Find where the given text appears and provide that cell's center as (X, Y) coordinate. 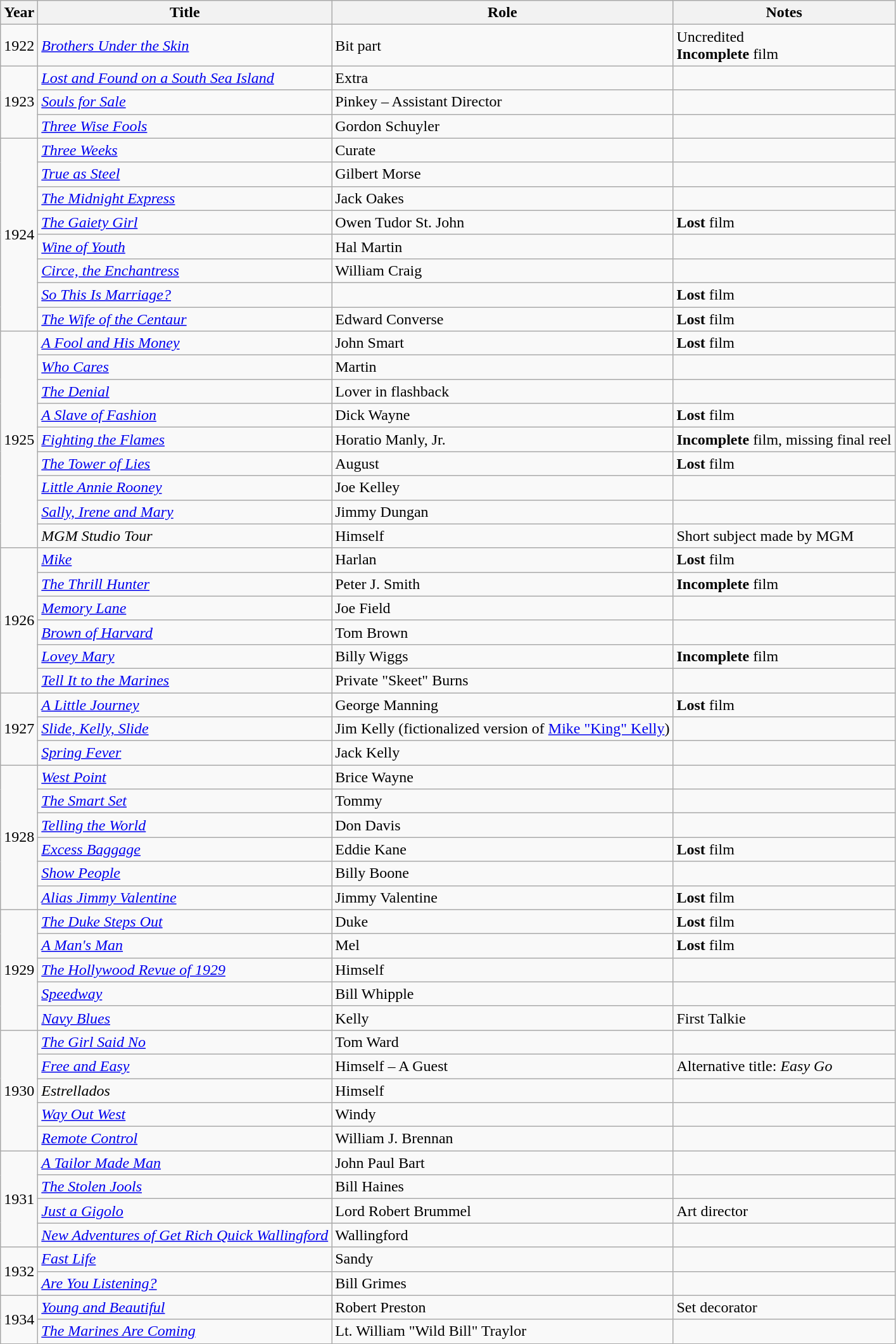
Robert Preston (503, 1307)
The Midnight Express (185, 198)
Little Annie Rooney (185, 488)
Souls for Sale (185, 102)
John Smart (503, 343)
Spring Fever (185, 753)
New Adventures of Get Rich Quick Wallingford (185, 1235)
John Paul Bart (503, 1163)
Eddie Kane (503, 849)
Circe, the Enchantress (185, 270)
So This Is Marriage? (185, 295)
Peter J. Smith (503, 584)
Mike (185, 560)
A Tailor Made Man (185, 1163)
Just a Gigolo (185, 1211)
Jack Oakes (503, 198)
Tommy (503, 801)
Gilbert Morse (503, 174)
The Stolen Jools (185, 1187)
Hal Martin (503, 246)
Memory Lane (185, 608)
Young and Beautiful (185, 1307)
Way Out West (185, 1115)
Joe Field (503, 608)
Owen Tudor St. John (503, 222)
Title (185, 13)
The Marines Are Coming (185, 1331)
Billy Boone (503, 873)
Billy Wiggs (503, 656)
1928 (19, 837)
1923 (19, 102)
Jimmy Dungan (503, 512)
Alternative title: Easy Go (784, 1066)
Role (503, 13)
A Slave of Fashion (185, 415)
Navy Blues (185, 1018)
Estrellados (185, 1090)
Tom Ward (503, 1042)
Bill Haines (503, 1187)
Lover in flashback (503, 391)
Sandy (503, 1259)
1926 (19, 620)
The Duke Steps Out (185, 922)
Gordon Schuyler (503, 126)
George Manning (503, 705)
August (503, 464)
First Talkie (784, 1018)
Jack Kelly (503, 753)
The Smart Set (185, 801)
Wine of Youth (185, 246)
Incomplete film, missing final reel (784, 440)
Fighting the Flames (185, 440)
A Man's Man (185, 946)
Curate (503, 150)
Art director (784, 1211)
A Little Journey (185, 705)
Kelly (503, 1018)
Lost and Found on a South Sea Island (185, 78)
Martin (503, 367)
Dick Wayne (503, 415)
Year (19, 13)
Speedway (185, 994)
Harlan (503, 560)
Bill Grimes (503, 1283)
1931 (19, 1199)
Himself – A Guest (503, 1066)
1934 (19, 1319)
Brown of Harvard (185, 632)
Sally, Irene and Mary (185, 512)
Alias Jimmy Valentine (185, 897)
Horatio Manly, Jr. (503, 440)
Joe Kelley (503, 488)
Pinkey – Assistant Director (503, 102)
Show People (185, 873)
Set decorator (784, 1307)
William Craig (503, 270)
Edward Converse (503, 319)
William J. Brennan (503, 1139)
1927 (19, 729)
Slide, Kelly, Slide (185, 729)
Duke (503, 922)
Remote Control (185, 1139)
Don Davis (503, 825)
West Point (185, 777)
1932 (19, 1271)
Are You Listening? (185, 1283)
MGM Studio Tour (185, 536)
Jim Kelly (fictionalized version of Mike "King" Kelly) (503, 729)
Free and Easy (185, 1066)
Telling the World (185, 825)
The Gaiety Girl (185, 222)
The Girl Said No (185, 1042)
Jimmy Valentine (503, 897)
Extra (503, 78)
Excess Baggage (185, 849)
The Hollywood Revue of 1929 (185, 970)
Lovey Mary (185, 656)
Short subject made by MGM (784, 536)
Tell It to the Marines (185, 680)
True as Steel (185, 174)
Tom Brown (503, 632)
Fast Life (185, 1259)
The Tower of Lies (185, 464)
The Denial (185, 391)
Three Weeks (185, 150)
Brothers Under the Skin (185, 46)
1924 (19, 234)
1925 (19, 440)
A Fool and His Money (185, 343)
Notes (784, 13)
Private "Skeet" Burns (503, 680)
The Thrill Hunter (185, 584)
Lord Robert Brummel (503, 1211)
Bit part (503, 46)
The Wife of the Centaur (185, 319)
Who Cares (185, 367)
1929 (19, 970)
1930 (19, 1090)
Three Wise Fools (185, 126)
Uncredited Incomplete film (784, 46)
Lt. William "Wild Bill" Traylor (503, 1331)
1922 (19, 46)
Wallingford (503, 1235)
Windy (503, 1115)
Brice Wayne (503, 777)
Mel (503, 946)
Bill Whipple (503, 994)
